Scan for the cell matching the given text and deliver its [x, y] coordinate at center. 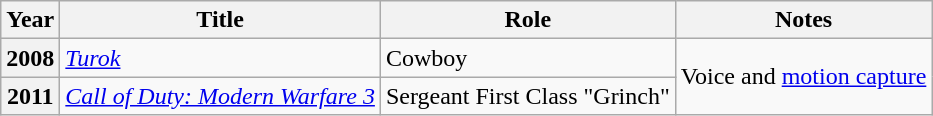
Call of Duty: Modern Warfare 3 [220, 96]
Cowboy [528, 58]
Turok [220, 58]
Title [220, 20]
Year [30, 20]
Sergeant First Class "Grinch" [528, 96]
Notes [804, 20]
Role [528, 20]
2011 [30, 96]
Voice and motion capture [804, 77]
2008 [30, 58]
